Scan for the cell matching the given text and deliver its (X, Y) coordinate at center. 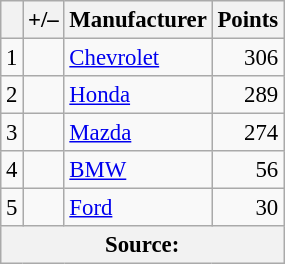
Honda (138, 95)
4 (12, 170)
306 (248, 58)
Mazda (138, 133)
+/– (44, 20)
3 (12, 133)
Manufacturer (138, 20)
BMW (138, 170)
56 (248, 170)
Source: (142, 245)
Ford (138, 208)
5 (12, 208)
2 (12, 95)
1 (12, 58)
274 (248, 133)
Points (248, 20)
30 (248, 208)
Chevrolet (138, 58)
289 (248, 95)
